Provide the (x, y) coordinate of the cell's center where the given text is located.  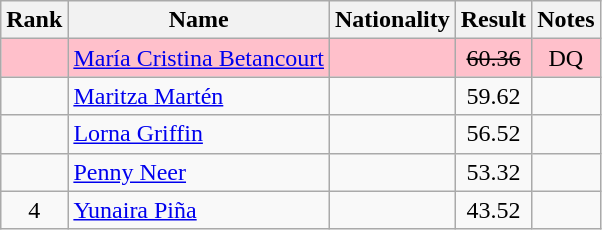
60.36 (493, 58)
María Cristina Betancourt (199, 58)
59.62 (493, 96)
4 (34, 210)
43.52 (493, 210)
Notes (566, 20)
Name (199, 20)
Yunaira Piña (199, 210)
DQ (566, 58)
53.32 (493, 172)
Maritza Martén (199, 96)
Lorna Griffin (199, 134)
Penny Neer (199, 172)
56.52 (493, 134)
Result (493, 20)
Nationality (393, 20)
Rank (34, 20)
